Search for the cell housing the specified text and yield its (x, y) center coordinate. 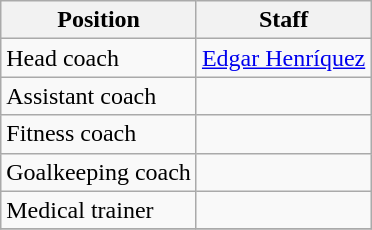
Position (99, 20)
Head coach (99, 58)
Goalkeeping coach (99, 172)
Assistant coach (99, 96)
Medical trainer (99, 210)
Fitness coach (99, 134)
Staff (283, 20)
Edgar Henríquez (283, 58)
